For the text-containing cell, return its midpoint in [x, y] coordinate format. 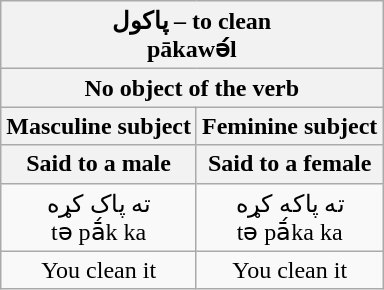
ته پاکه کړهtә pā́ka ka [289, 217]
Said to a female [289, 164]
No object of the verb [192, 88]
پاکول – to cleanpākawә́l [192, 35]
ته پاک کړهtә pā́k ka [99, 217]
Said to a male [99, 164]
Masculine subject [99, 126]
Feminine subject [289, 126]
